Determine the [x, y] coordinate at the center of the cell enclosing the given text.  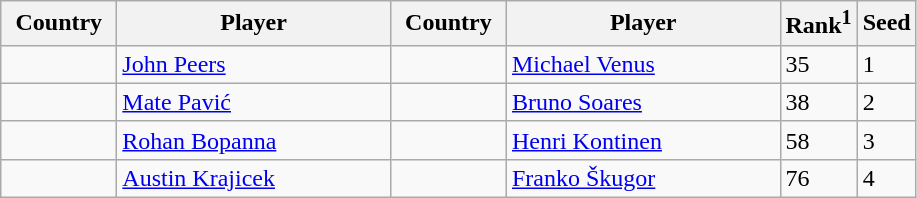
John Peers [254, 64]
Rank1 [818, 24]
Rohan Bopanna [254, 140]
58 [818, 140]
Michael Venus [643, 64]
4 [886, 178]
Bruno Soares [643, 102]
Austin Krajicek [254, 178]
Henri Kontinen [643, 140]
Mate Pavić [254, 102]
3 [886, 140]
Franko Škugor [643, 178]
38 [818, 102]
76 [818, 178]
35 [818, 64]
1 [886, 64]
Seed [886, 24]
2 [886, 102]
